For the text-containing cell, return its midpoint in [X, Y] coordinate format. 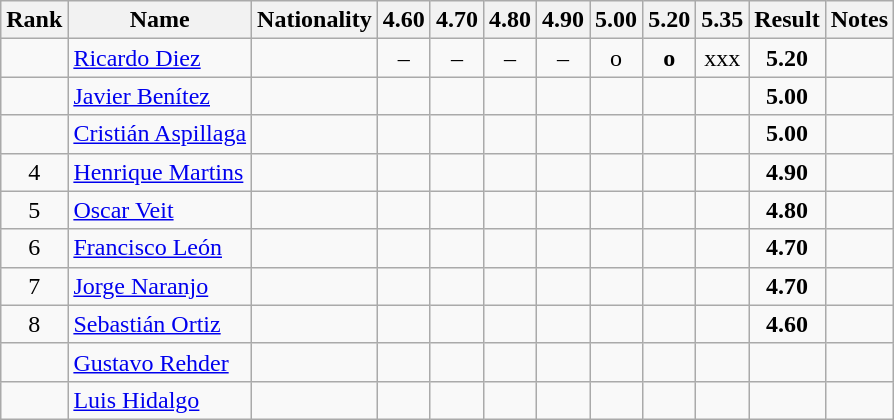
Gustavo Rehder [160, 362]
Ricardo Diez [160, 58]
Oscar Veit [160, 210]
Notes [859, 20]
7 [34, 286]
5.35 [722, 20]
Name [160, 20]
Francisco León [160, 248]
Rank [34, 20]
Luis Hidalgo [160, 400]
8 [34, 324]
Result [787, 20]
5 [34, 210]
Sebastián Ortiz [160, 324]
Nationality [315, 20]
Henrique Martins [160, 172]
xxx [722, 58]
6 [34, 248]
Javier Benítez [160, 96]
4 [34, 172]
Jorge Naranjo [160, 286]
Cristián Aspillaga [160, 134]
